Extract the [x, y] coordinate from the center of the cell holding the provided text.  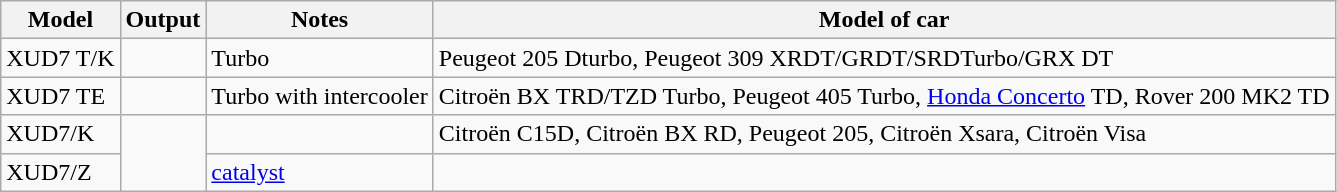
Turbo [320, 58]
Peugeot 205 Dturbo, Peugeot 309 XRDT/GRDT/SRDTurbo/GRX DT [884, 58]
Citroën BX TRD/TZD Turbo, Peugeot 405 Turbo, Honda Concerto TD, Rover 200 MK2 TD [884, 96]
Notes [320, 20]
Turbo with intercooler [320, 96]
XUD7/K [60, 134]
Model of car [884, 20]
XUD7/Z [60, 172]
Citroën C15D, Citroën BX RD, Peugeot 205, Citroën Xsara, Citroën Visa [884, 134]
Model [60, 20]
XUD7 TE [60, 96]
XUD7 T/K [60, 58]
catalyst [320, 172]
Output [163, 20]
